From the cell containing the given text, extract its center point as (X, Y) coordinate. 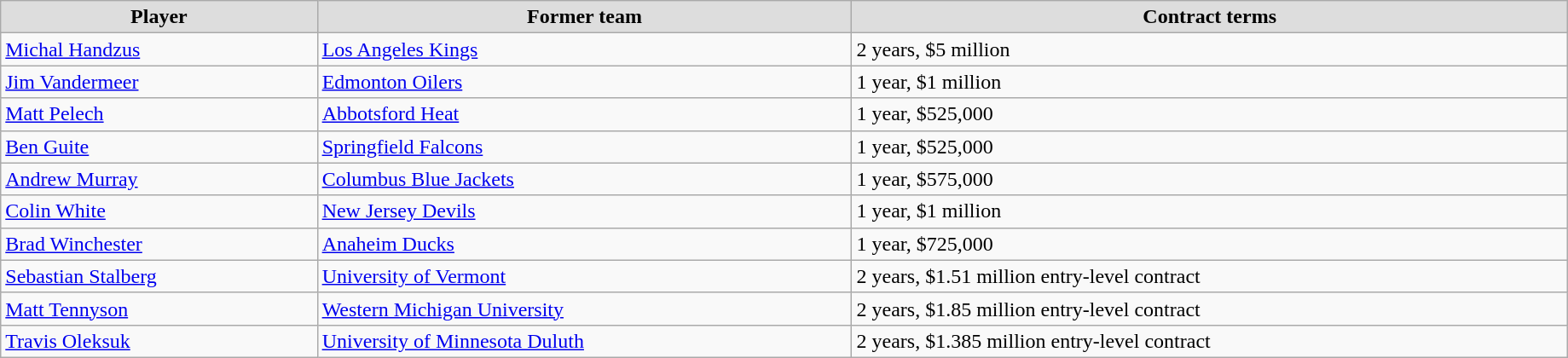
Columbus Blue Jackets (585, 179)
Michal Handzus (159, 49)
Springfield Falcons (585, 147)
Anaheim Ducks (585, 244)
Colin White (159, 211)
Western Michigan University (585, 309)
Player (159, 17)
Jim Vandermeer (159, 82)
2 years, $1.385 million entry-level contract (1209, 341)
Contract terms (1209, 17)
2 years, $1.85 million entry-level contract (1209, 309)
Abbotsford Heat (585, 114)
Former team (585, 17)
University of Vermont (585, 276)
2 years, $1.51 million entry-level contract (1209, 276)
New Jersey Devils (585, 211)
1 year, $575,000 (1209, 179)
Andrew Murray (159, 179)
Edmonton Oilers (585, 82)
Brad Winchester (159, 244)
Matt Pelech (159, 114)
2 years, $5 million (1209, 49)
Matt Tennyson (159, 309)
Sebastian Stalberg (159, 276)
Ben Guite (159, 147)
University of Minnesota Duluth (585, 341)
Los Angeles Kings (585, 49)
Travis Oleksuk (159, 341)
1 year, $725,000 (1209, 244)
